Detect which cell encompasses the target text, then output its (x, y) center coordinate. 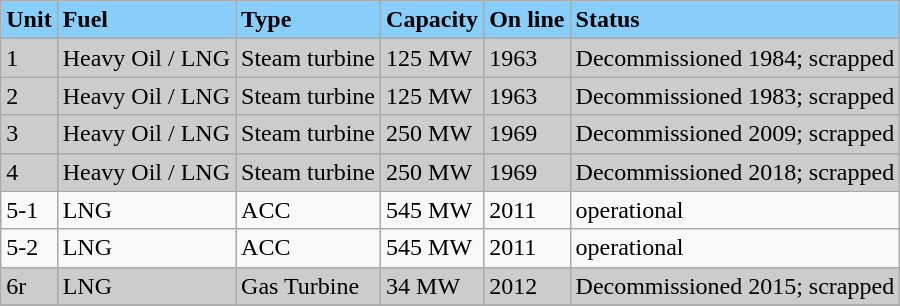
Type (308, 20)
34 MW (432, 286)
Unit (29, 20)
3 (29, 134)
Decommissioned 1984; scrapped (735, 58)
5-1 (29, 210)
6r (29, 286)
2 (29, 96)
1 (29, 58)
5-2 (29, 248)
Status (735, 20)
Decommissioned 2015; scrapped (735, 286)
Fuel (146, 20)
Decommissioned 1983; scrapped (735, 96)
Gas Turbine (308, 286)
2012 (527, 286)
4 (29, 172)
Decommissioned 2018; scrapped (735, 172)
Decommissioned 2009; scrapped (735, 134)
On line (527, 20)
Capacity (432, 20)
